Return the [X, Y] coordinate for the center point of the cell that contains the specified text.  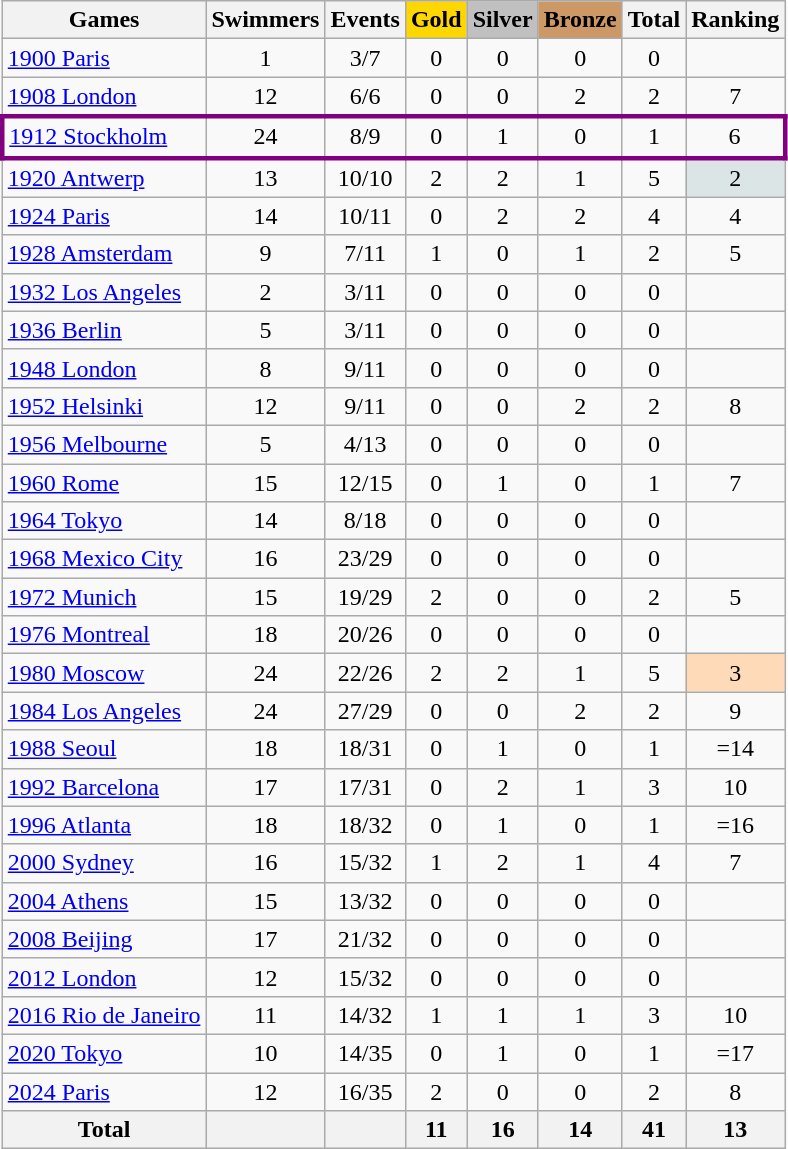
17/31 [365, 787]
1936 Berlin [104, 330]
Events [365, 20]
1920 Antwerp [104, 178]
1908 London [104, 97]
2012 London [104, 977]
2000 Sydney [104, 863]
21/32 [365, 939]
1968 Mexico City [104, 559]
1984 Los Angeles [104, 711]
18/31 [365, 749]
2004 Athens [104, 901]
20/26 [365, 635]
7/11 [365, 254]
=14 [736, 749]
2020 Tokyo [104, 1053]
1924 Paris [104, 216]
1976 Montreal [104, 635]
1952 Helsinki [104, 406]
Swimmers [266, 20]
8/9 [365, 136]
18/32 [365, 825]
1972 Munich [104, 597]
1956 Melbourne [104, 444]
3/7 [365, 58]
1964 Tokyo [104, 521]
23/29 [365, 559]
1992 Barcelona [104, 787]
2016 Rio de Janeiro [104, 1015]
Bronze [580, 20]
Silver [502, 20]
22/26 [365, 673]
1900 Paris [104, 58]
1928 Amsterdam [104, 254]
Ranking [736, 20]
4/13 [365, 444]
=16 [736, 825]
1980 Moscow [104, 673]
41 [654, 1130]
13/32 [365, 901]
1996 Atlanta [104, 825]
19/29 [365, 597]
1932 Los Angeles [104, 292]
1948 London [104, 368]
Games [104, 20]
1960 Rome [104, 483]
10/11 [365, 216]
1988 Seoul [104, 749]
12/15 [365, 483]
6/6 [365, 97]
16/35 [365, 1091]
27/29 [365, 711]
1912 Stockholm [104, 136]
14/32 [365, 1015]
6 [736, 136]
10/10 [365, 178]
2024 Paris [104, 1091]
=17 [736, 1053]
2008 Beijing [104, 939]
14/35 [365, 1053]
8/18 [365, 521]
Gold [436, 20]
